For the text-containing cell, return its midpoint in (X, Y) coordinate format. 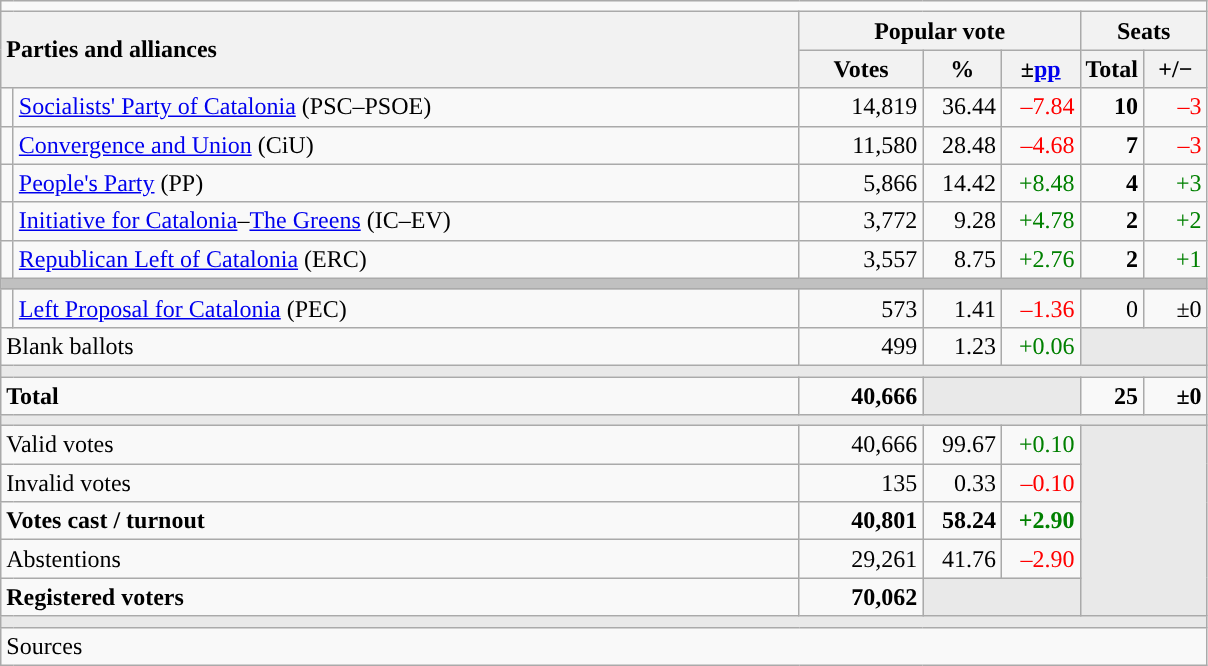
58.24 (962, 521)
8.75 (962, 259)
3,772 (861, 221)
0.33 (962, 483)
Republican Left of Catalonia (ERC) (406, 259)
9.28 (962, 221)
+0.06 (1040, 346)
Valid votes (400, 445)
14.42 (962, 183)
1.41 (962, 308)
Invalid votes (400, 483)
Sources (604, 646)
Initiative for Catalonia–The Greens (IC–EV) (406, 221)
+0.10 (1040, 445)
People's Party (PP) (406, 183)
4 (1112, 183)
–7.84 (1040, 107)
Votes (861, 69)
+/− (1176, 69)
99.67 (962, 445)
Registered voters (400, 597)
Left Proposal for Catalonia (PEC) (406, 308)
28.48 (962, 145)
29,261 (861, 559)
0 (1112, 308)
41.76 (962, 559)
–0.10 (1040, 483)
+2.76 (1040, 259)
+4.78 (1040, 221)
135 (861, 483)
+2 (1176, 221)
10 (1112, 107)
Votes cast / turnout (400, 521)
+8.48 (1040, 183)
5,866 (861, 183)
±pp (1040, 69)
Abstentions (400, 559)
Parties and alliances (400, 50)
+2.90 (1040, 521)
+3 (1176, 183)
36.44 (962, 107)
499 (861, 346)
+1 (1176, 259)
70,062 (861, 597)
% (962, 69)
40,801 (861, 521)
Convergence and Union (CiU) (406, 145)
Blank ballots (400, 346)
Popular vote (940, 31)
Seats (1144, 31)
–1.36 (1040, 308)
Socialists' Party of Catalonia (PSC–PSOE) (406, 107)
–4.68 (1040, 145)
11,580 (861, 145)
7 (1112, 145)
14,819 (861, 107)
3,557 (861, 259)
25 (1112, 395)
1.23 (962, 346)
–2.90 (1040, 559)
573 (861, 308)
